Return (X, Y) of the center of cell containing provided text 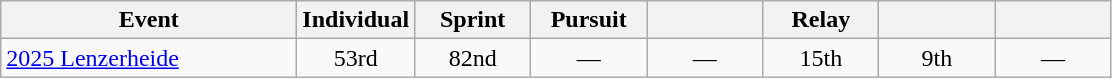
9th (937, 58)
15th (821, 58)
Pursuit (589, 20)
Relay (821, 20)
Sprint (473, 20)
Individual (356, 20)
2025 Lenzerheide (149, 58)
53rd (356, 58)
82nd (473, 58)
Event (149, 20)
